Extract the [X, Y] coordinate from the center of the cell holding the provided text.  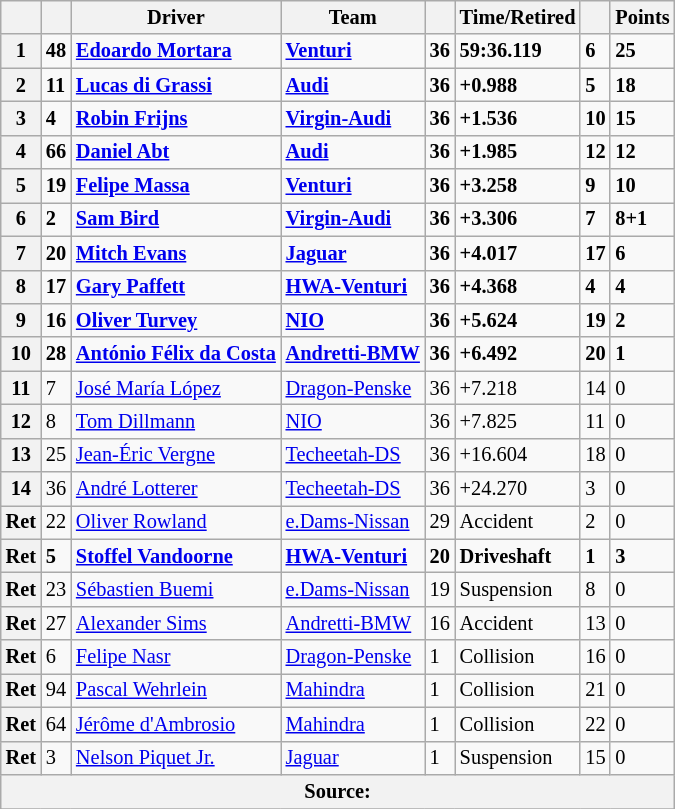
Tom Dillmann [176, 421]
59:36.119 [518, 51]
Source: [338, 791]
Jérôme d'Ambrosio [176, 724]
Alexander Sims [176, 623]
Stoffel Vandoorne [176, 556]
+6.492 [518, 354]
Oliver Turvey [176, 320]
+1.536 [518, 118]
23 [56, 589]
+4.368 [518, 287]
64 [56, 724]
Driver [176, 17]
8+1 [642, 219]
Driveshaft [518, 556]
21 [595, 690]
+3.258 [518, 186]
Edoardo Mortara [176, 51]
Lucas di Grassi [176, 85]
Jean-Éric Vergne [176, 455]
Points [642, 17]
Robin Frijns [176, 118]
Felipe Massa [176, 186]
+16.604 [518, 455]
+7.218 [518, 388]
+3.306 [518, 219]
António Félix da Costa [176, 354]
29 [440, 522]
66 [56, 152]
Gary Paffett [176, 287]
Felipe Nasr [176, 657]
José María López [176, 388]
+0.988 [518, 85]
Team [353, 17]
28 [56, 354]
+1.985 [518, 152]
Mitch Evans [176, 253]
Daniel Abt [176, 152]
94 [56, 690]
André Lotterer [176, 489]
48 [56, 51]
+5.624 [518, 320]
+4.017 [518, 253]
Sébastien Buemi [176, 589]
Sam Bird [176, 219]
Time/Retired [518, 17]
Pascal Wehrlein [176, 690]
Oliver Rowland [176, 522]
+7.825 [518, 421]
27 [56, 623]
Nelson Piquet Jr. [176, 758]
+24.270 [518, 489]
